Scan for the cell matching the given text and deliver its (X, Y) coordinate at center. 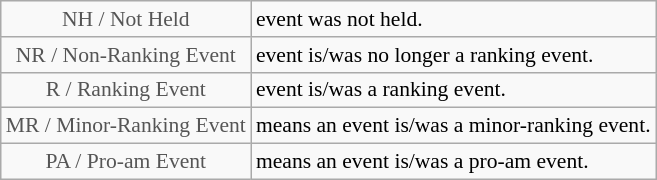
event is/was no longer a ranking event. (454, 55)
event is/was a ranking event. (454, 90)
PA / Pro-am Event (126, 162)
means an event is/was a minor-ranking event. (454, 126)
MR / Minor-Ranking Event (126, 126)
NR / Non-Ranking Event (126, 55)
means an event is/was a pro-am event. (454, 162)
R / Ranking Event (126, 90)
event was not held. (454, 19)
NH / Not Held (126, 19)
